Return [X, Y] of the center of cell containing provided text 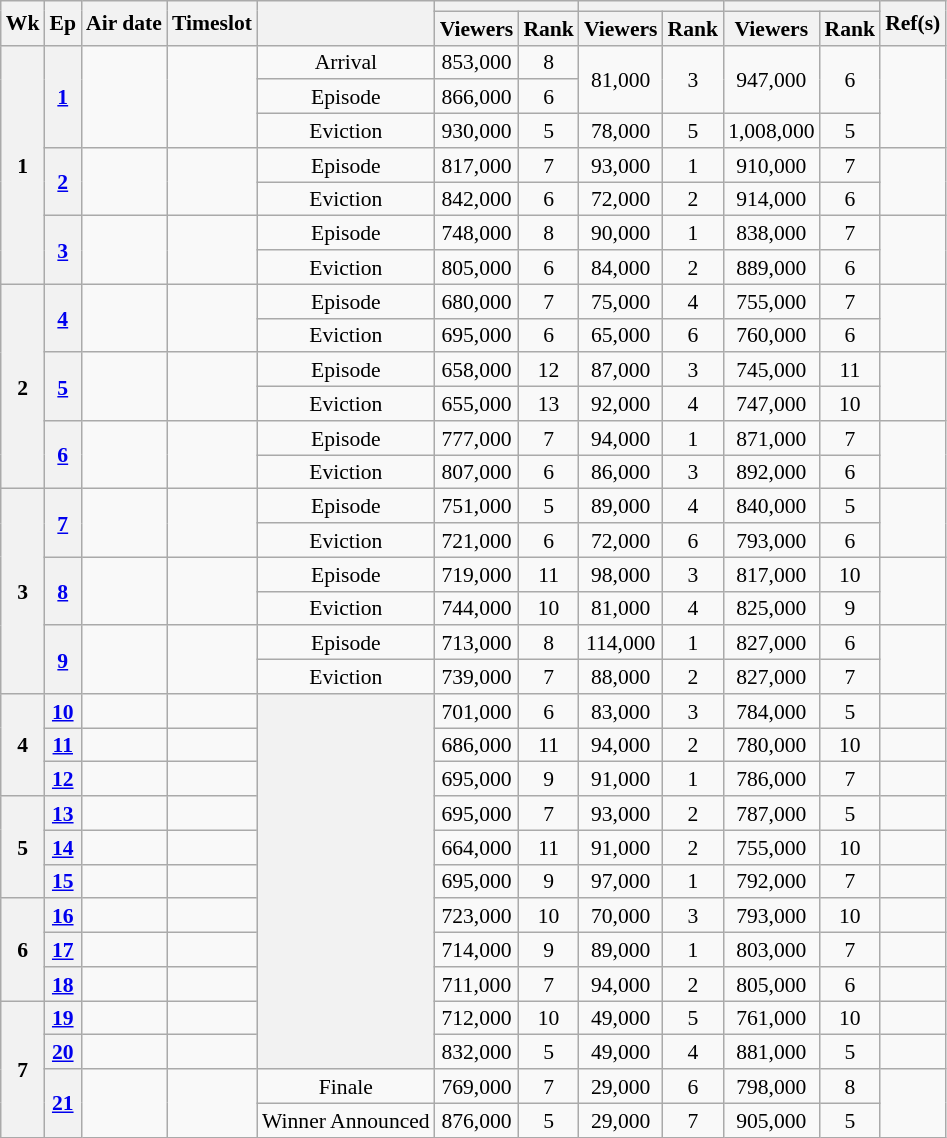
842,000 [477, 199]
70,000 [621, 916]
Wk [23, 23]
88,000 [621, 677]
892,000 [771, 472]
803,000 [771, 950]
798,000 [771, 1086]
838,000 [771, 233]
745,000 [771, 370]
Winner Announced [346, 1120]
881,000 [771, 1052]
748,000 [477, 233]
14 [62, 847]
20 [62, 1052]
Air date [124, 23]
760,000 [771, 335]
930,000 [477, 131]
747,000 [771, 404]
866,000 [477, 97]
840,000 [771, 506]
825,000 [771, 608]
664,000 [477, 847]
18 [62, 984]
910,000 [771, 165]
914,000 [771, 199]
114,000 [621, 643]
75,000 [621, 301]
723,000 [477, 916]
744,000 [477, 608]
751,000 [477, 506]
Ep [62, 23]
84,000 [621, 267]
Arrival [346, 62]
832,000 [477, 1052]
21 [62, 1103]
92,000 [621, 404]
807,000 [477, 472]
784,000 [771, 711]
680,000 [477, 301]
871,000 [771, 438]
853,000 [477, 62]
Finale [346, 1086]
721,000 [477, 540]
658,000 [477, 370]
761,000 [771, 1018]
86,000 [621, 472]
889,000 [771, 267]
15 [62, 881]
701,000 [477, 711]
19 [62, 1018]
787,000 [771, 813]
65,000 [621, 335]
655,000 [477, 404]
Timeslot [212, 23]
90,000 [621, 233]
87,000 [621, 370]
876,000 [477, 1120]
17 [62, 950]
713,000 [477, 643]
711,000 [477, 984]
712,000 [477, 1018]
786,000 [771, 779]
714,000 [477, 950]
686,000 [477, 745]
947,000 [771, 79]
97,000 [621, 881]
792,000 [771, 881]
78,000 [621, 131]
Ref(s) [912, 23]
905,000 [771, 1120]
777,000 [477, 438]
769,000 [477, 1086]
83,000 [621, 711]
16 [62, 916]
1,008,000 [771, 131]
719,000 [477, 574]
739,000 [477, 677]
98,000 [621, 574]
780,000 [771, 745]
